Identify which cell holds the provided text, then report its [X, Y] central coordinate. 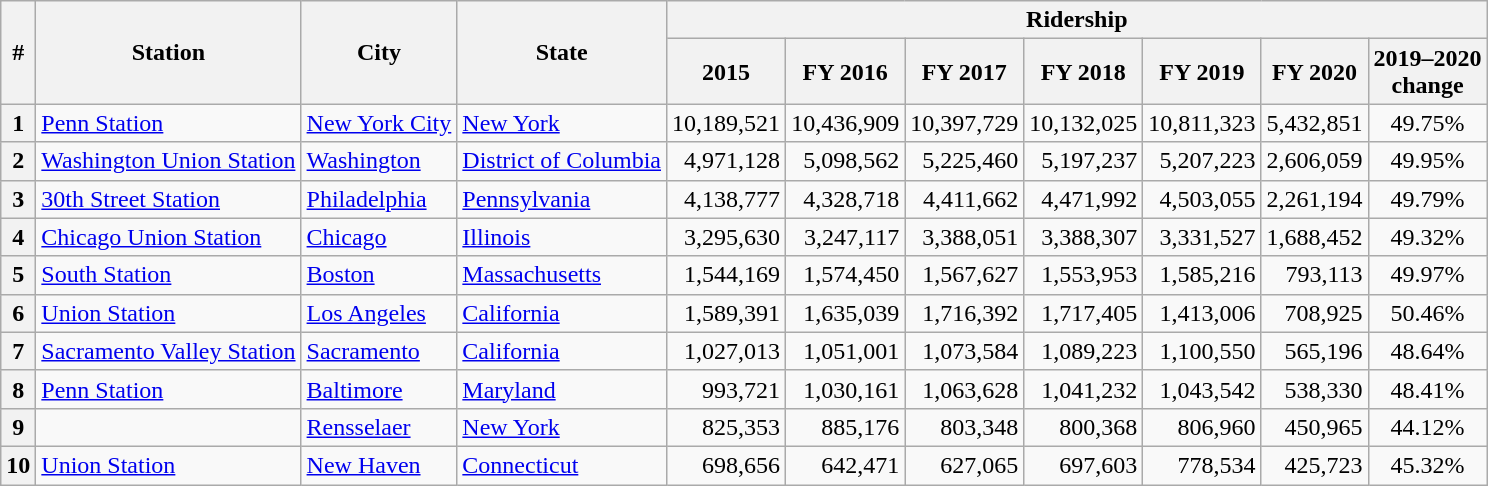
49.75% [1428, 123]
3,388,307 [1084, 237]
4,138,777 [726, 199]
806,960 [1202, 427]
10,811,323 [1202, 123]
50.46% [1428, 313]
450,965 [1314, 427]
Pennsylvania [562, 199]
49.97% [1428, 275]
697,603 [1084, 465]
Massachusetts [562, 275]
City [379, 52]
2 [18, 161]
778,534 [1202, 465]
FY 2018 [1084, 72]
5,432,851 [1314, 123]
FY 2019 [1202, 72]
10,132,025 [1084, 123]
Philadelphia [379, 199]
4,971,128 [726, 161]
1,589,391 [726, 313]
FY 2016 [846, 72]
1,716,392 [964, 313]
Chicago [379, 237]
3,388,051 [964, 237]
Chicago Union Station [168, 237]
9 [18, 427]
FY 2020 [1314, 72]
565,196 [1314, 351]
425,723 [1314, 465]
642,471 [846, 465]
4,471,992 [1084, 199]
Sacramento [379, 351]
Station [168, 52]
Maryland [562, 389]
2,261,194 [1314, 199]
2019–2020change [1428, 72]
49.32% [1428, 237]
1,553,953 [1084, 275]
30th Street Station [168, 199]
10,189,521 [726, 123]
1,544,169 [726, 275]
44.12% [1428, 427]
New Haven [379, 465]
10,436,909 [846, 123]
4,503,055 [1202, 199]
1,717,405 [1084, 313]
5,197,237 [1084, 161]
1,100,550 [1202, 351]
Sacramento Valley Station [168, 351]
Washington [379, 161]
48.41% [1428, 389]
5 [18, 275]
8 [18, 389]
5,225,460 [964, 161]
5,098,562 [846, 161]
1,089,223 [1084, 351]
Washington Union Station [168, 161]
Los Angeles [379, 313]
993,721 [726, 389]
6 [18, 313]
538,330 [1314, 389]
3,331,527 [1202, 237]
1,063,628 [964, 389]
698,656 [726, 465]
New York City [379, 123]
Boston [379, 275]
803,348 [964, 427]
1,574,450 [846, 275]
1,688,452 [1314, 237]
1,043,542 [1202, 389]
10 [18, 465]
1,635,039 [846, 313]
3,247,117 [846, 237]
1,030,161 [846, 389]
1,041,232 [1084, 389]
825,353 [726, 427]
Ridership [1078, 20]
708,925 [1314, 313]
# [18, 52]
48.64% [1428, 351]
1,567,627 [964, 275]
1 [18, 123]
627,065 [964, 465]
885,176 [846, 427]
Rensselaer [379, 427]
1,051,001 [846, 351]
Connecticut [562, 465]
1,027,013 [726, 351]
4,328,718 [846, 199]
5,207,223 [1202, 161]
3,295,630 [726, 237]
793,113 [1314, 275]
3 [18, 199]
Illinois [562, 237]
45.32% [1428, 465]
800,368 [1084, 427]
49.95% [1428, 161]
South Station [168, 275]
1,585,216 [1202, 275]
10,397,729 [964, 123]
Baltimore [379, 389]
4 [18, 237]
2,606,059 [1314, 161]
2015 [726, 72]
State [562, 52]
4,411,662 [964, 199]
7 [18, 351]
FY 2017 [964, 72]
District of Columbia [562, 161]
1,413,006 [1202, 313]
1,073,584 [964, 351]
49.79% [1428, 199]
